Find where the given text appears and provide that cell's center as (x, y) coordinate. 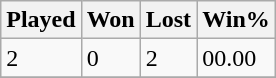
Won (110, 20)
Lost (168, 20)
Win% (236, 20)
00.00 (236, 58)
Played (41, 20)
0 (110, 58)
